Search for the cell housing the specified text and yield its [x, y] center coordinate. 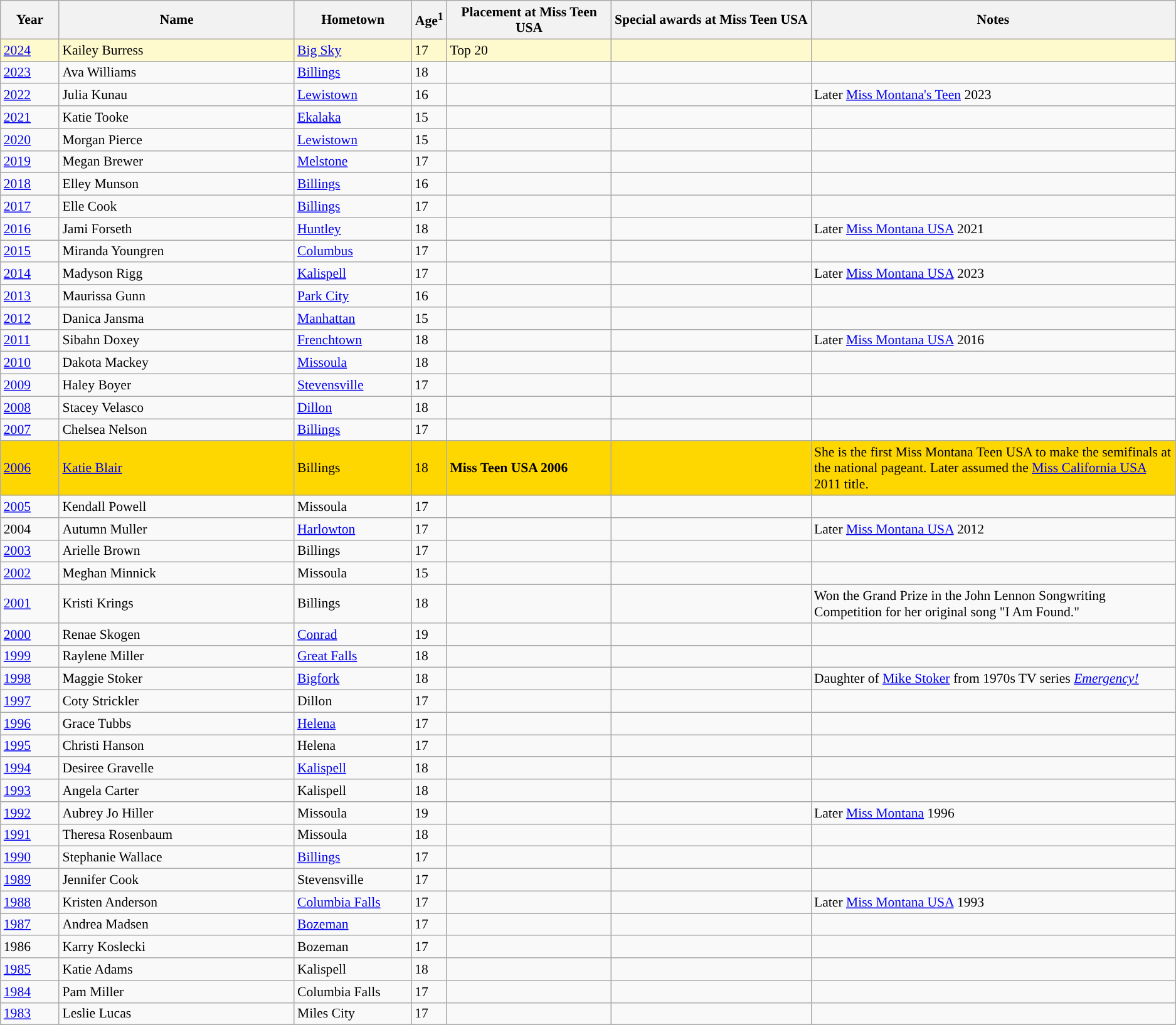
Kristi Krings [177, 604]
Karry Koslecki [177, 947]
Bigfork [352, 679]
Huntley [352, 229]
2000 [30, 634]
Big Sky [352, 50]
2021 [30, 117]
2009 [30, 386]
Katie Blair [177, 469]
Manhattan [352, 318]
Miranda Youngren [177, 251]
Angela Carter [177, 791]
Later Miss Montana USA 1993 [993, 902]
Chelsea Nelson [177, 430]
Later Miss Montana USA 2016 [993, 340]
2016 [30, 229]
2014 [30, 274]
Kendall Powell [177, 507]
2015 [30, 251]
2024 [30, 50]
Grace Tubbs [177, 723]
Great Falls [352, 656]
Top 20 [529, 50]
Danica Jansma [177, 318]
1989 [30, 880]
2022 [30, 95]
1985 [30, 969]
Miles City [352, 1014]
Arielle Brown [177, 551]
2012 [30, 318]
2020 [30, 140]
1999 [30, 656]
Notes [993, 20]
1995 [30, 746]
2004 [30, 529]
She is the first Miss Montana Teen USA to make the semifinals at the national pageant. Later assumed the Miss California USA 2011 title. [993, 469]
1998 [30, 679]
Katie Tooke [177, 117]
2017 [30, 207]
2008 [30, 407]
Stacey Velasco [177, 407]
Sibahn Doxey [177, 340]
Ava Williams [177, 73]
Placement at Miss Teen USA [529, 20]
Pam Miller [177, 992]
Raylene Miller [177, 656]
Theresa Rosenbaum [177, 835]
Dakota Mackey [177, 363]
Frenchtown [352, 340]
2019 [30, 162]
1993 [30, 791]
Maggie Stoker [177, 679]
Julia Kunau [177, 95]
Conrad [352, 634]
2018 [30, 184]
Christi Hanson [177, 746]
Renae Skogen [177, 634]
2002 [30, 574]
Autumn Muller [177, 529]
1996 [30, 723]
Meghan Minnick [177, 574]
Ekalaka [352, 117]
2007 [30, 430]
Elley Munson [177, 184]
Morgan Pierce [177, 140]
Jennifer Cook [177, 880]
Kristen Anderson [177, 902]
1990 [30, 858]
Park City [352, 296]
Coty Strickler [177, 702]
Jami Forseth [177, 229]
2005 [30, 507]
1986 [30, 947]
2011 [30, 340]
2013 [30, 296]
Later Miss Montana USA 2012 [993, 529]
Madyson Rigg [177, 274]
2001 [30, 604]
Melstone [352, 162]
Andrea Madsen [177, 925]
Haley Boyer [177, 386]
Desiree Gravelle [177, 769]
Kailey Burress [177, 50]
Stephanie Wallace [177, 858]
Aubrey Jo Hiller [177, 813]
2023 [30, 73]
2003 [30, 551]
Name [177, 20]
Hometown [352, 20]
Special awards at Miss Teen USA [711, 20]
Later Miss Montana USA 2021 [993, 229]
1988 [30, 902]
2010 [30, 363]
1983 [30, 1014]
Year [30, 20]
Later Miss Montana 1996 [993, 813]
1987 [30, 925]
2006 [30, 469]
Columbus [352, 251]
1994 [30, 769]
Leslie Lucas [177, 1014]
Age1 [429, 20]
Harlowton [352, 529]
Later Miss Montana USA 2023 [993, 274]
1984 [30, 992]
1991 [30, 835]
Miss Teen USA 2006 [529, 469]
1997 [30, 702]
Daughter of Mike Stoker from 1970s TV series Emergency! [993, 679]
1992 [30, 813]
Later Miss Montana's Teen 2023 [993, 95]
Katie Adams [177, 969]
Won the Grand Prize in the John Lennon Songwriting Competition for her original song "I Am Found." [993, 604]
Megan Brewer [177, 162]
Maurissa Gunn [177, 296]
Elle Cook [177, 207]
